Return the (X, Y) coordinate for the center point of the cell that contains the specified text.  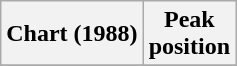
Peakposition (189, 34)
Chart (1988) (72, 34)
